Extract the (X, Y) coordinate from the center of the cell holding the provided text.  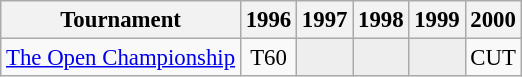
1999 (437, 20)
The Open Championship (121, 58)
Tournament (121, 20)
1997 (325, 20)
T60 (268, 58)
CUT (493, 58)
2000 (493, 20)
1996 (268, 20)
1998 (381, 20)
